Detect which cell encompasses the target text, then output its [x, y] center coordinate. 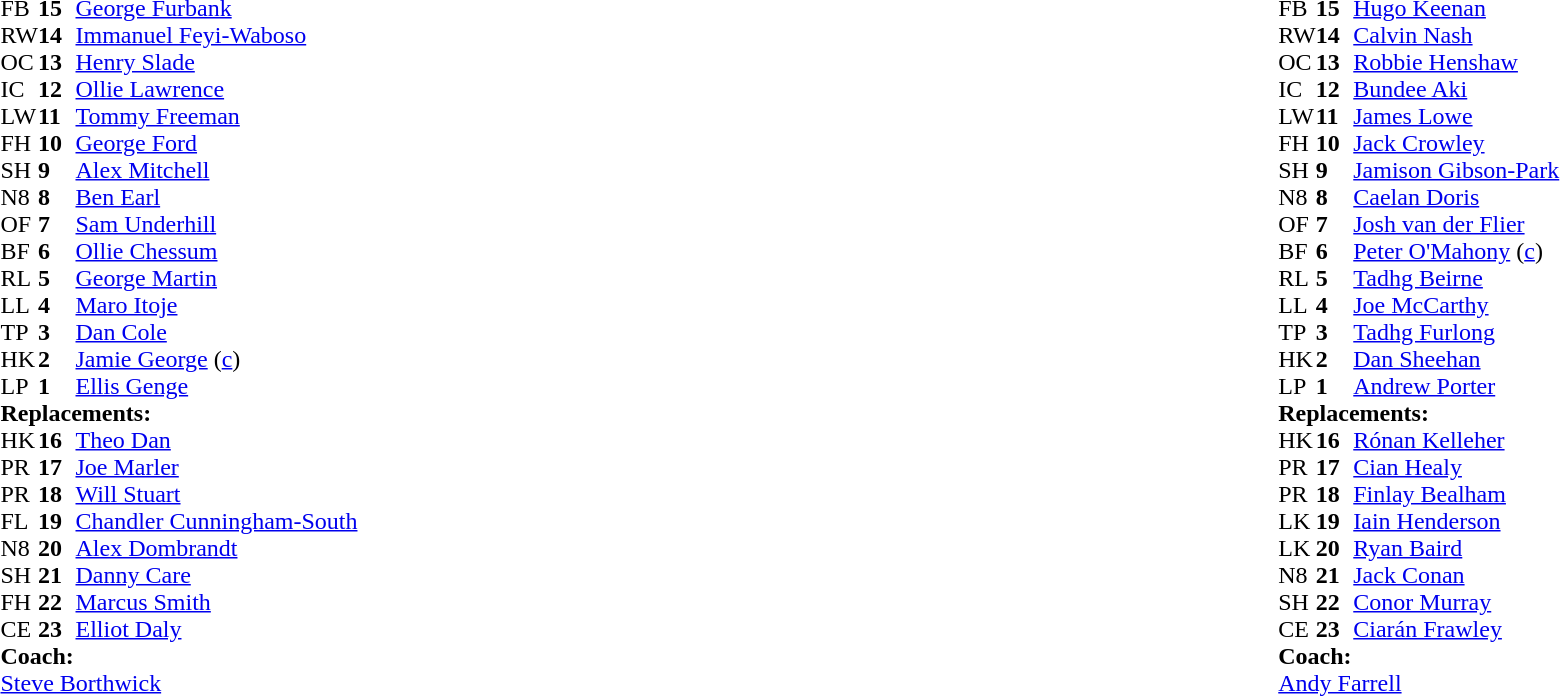
Ellis Genge [217, 386]
Ollie Lawrence [217, 90]
Ollie Chessum [217, 252]
Joe McCarthy [1456, 306]
Ryan Baird [1456, 548]
Ben Earl [217, 198]
Will Stuart [217, 494]
Tadhg Furlong [1456, 332]
Jamison Gibson-Park [1456, 170]
Alex Mitchell [217, 170]
Bundee Aki [1456, 90]
Danny Care [217, 576]
FL [19, 522]
Finlay Bealham [1456, 494]
Jack Conan [1456, 576]
Andrew Porter [1456, 386]
James Lowe [1456, 116]
Conor Murray [1456, 602]
Theo Dan [217, 440]
Immanuel Feyi-Waboso [217, 36]
Maro Itoje [217, 306]
Jack Crowley [1456, 144]
Ciarán Frawley [1456, 630]
Calvin Nash [1456, 36]
Tadhg Beirne [1456, 278]
Peter O'Mahony (c) [1456, 252]
Henry Slade [217, 62]
Jamie George (c) [217, 360]
Dan Cole [217, 332]
Marcus Smith [217, 602]
Robbie Henshaw [1456, 62]
Dan Sheehan [1456, 360]
Cian Healy [1456, 468]
Elliot Daly [217, 630]
Joe Marler [217, 468]
Iain Henderson [1456, 522]
Tommy Freeman [217, 116]
Caelan Doris [1456, 198]
Sam Underhill [217, 224]
George Martin [217, 278]
Josh van der Flier [1456, 224]
Rónan Kelleher [1456, 440]
Alex Dombrandt [217, 548]
Chandler Cunningham-South [217, 522]
George Ford [217, 144]
